Pinpoint the cell where the given text exists, returning its [x, y] midpoint coordinate. 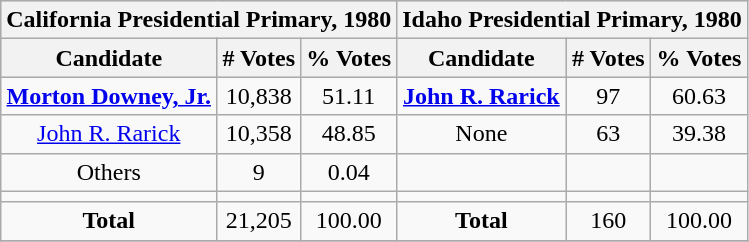
48.85 [349, 134]
Morton Downey, Jr. [109, 96]
51.11 [349, 96]
9 [259, 172]
21,205 [259, 221]
Idaho Presidential Primary, 1980 [572, 20]
10,358 [259, 134]
160 [608, 221]
60.63 [700, 96]
39.38 [700, 134]
63 [608, 134]
0.04 [349, 172]
Others [109, 172]
10,838 [259, 96]
None [482, 134]
97 [608, 96]
California Presidential Primary, 1980 [199, 20]
